Capture the cell that displays the provided text and extract its [X, Y] central coordinate. 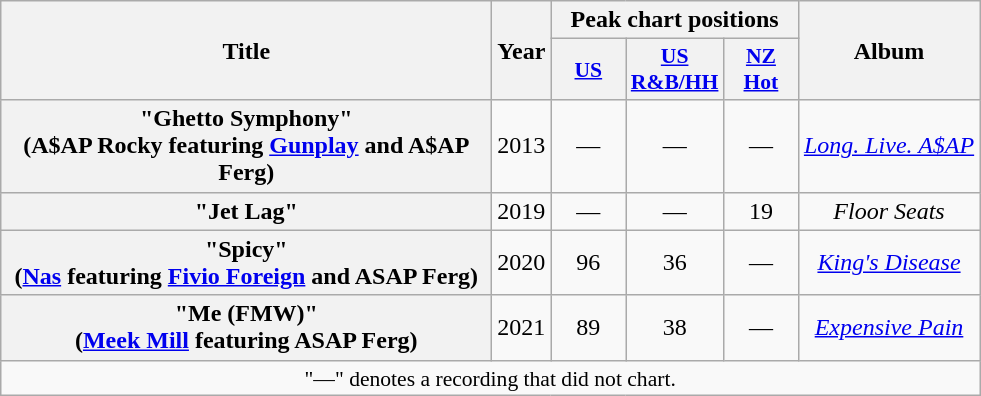
Long. Live. A$AP [888, 146]
US [588, 70]
Title [246, 50]
King's Disease [888, 262]
Floor Seats [888, 211]
96 [588, 262]
"Ghetto Symphony"(A$AP Rocky featuring Gunplay and A$AP Ferg) [246, 146]
Expensive Pain [888, 328]
Album [888, 50]
2021 [522, 328]
USR&B/HH [675, 70]
"—" denotes a recording that did not chart. [490, 378]
"Jet Lag" [246, 211]
2013 [522, 146]
2019 [522, 211]
38 [675, 328]
2020 [522, 262]
"Spicy"(Nas featuring Fivio Foreign and ASAP Ferg) [246, 262]
NZHot [760, 70]
36 [675, 262]
Year [522, 50]
Peak chart positions [675, 20]
89 [588, 328]
"Me (FMW)"(Meek Mill featuring ASAP Ferg) [246, 328]
19 [760, 211]
